Find where the given text appears and provide that cell's center as (x, y) coordinate. 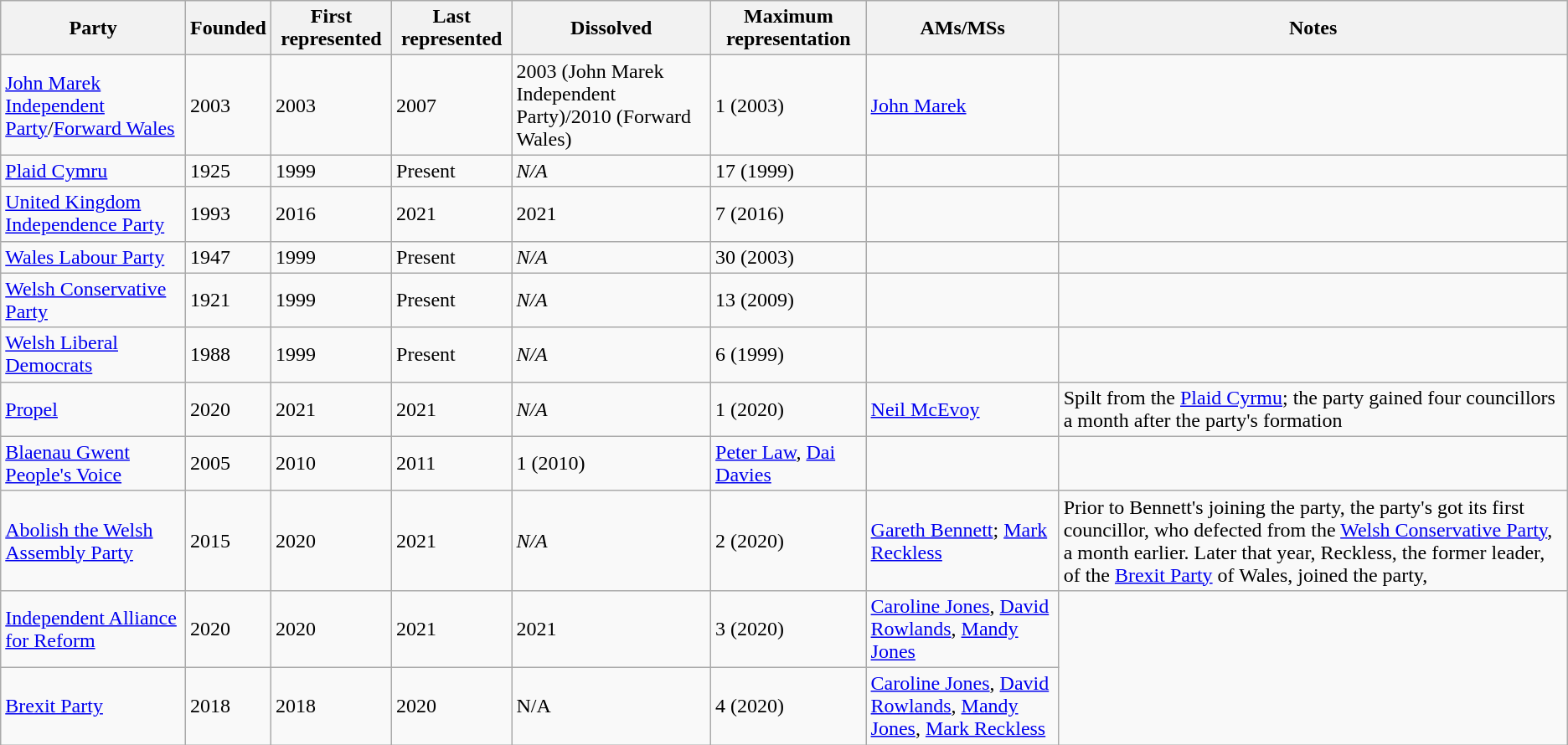
Spilt from the Plaid Cyrmu; the party gained four councillors a month after the party's formation (1313, 408)
2015 (229, 541)
Plaid Cymru (94, 171)
Propel (94, 408)
United Kingdom Independence Party (94, 214)
13 (2009) (789, 300)
Welsh Liberal Democrats (94, 355)
Neil McEvoy (962, 408)
Brexit Party (94, 706)
6 (1999) (789, 355)
John Marek (962, 105)
Dissolved (611, 28)
Caroline Jones, David Rowlands, Mandy Jones (962, 629)
Wales Labour Party (94, 257)
1921 (229, 300)
1 (2003) (789, 105)
1993 (229, 214)
Independent Alliance for Reform (94, 629)
2016 (331, 214)
17 (1999) (789, 171)
John Marek Independent Party/Forward Wales (94, 105)
2005 (229, 464)
Maximum representation (789, 28)
1 (2010) (611, 464)
Last represented (452, 28)
Welsh Conservative Party (94, 300)
1947 (229, 257)
2011 (452, 464)
4 (2020) (789, 706)
30 (2003) (789, 257)
Gareth Bennett; Mark Reckless (962, 541)
Peter Law, Dai Davies (789, 464)
2 (2020) (789, 541)
Caroline Jones, David Rowlands, Mandy Jones, Mark Reckless (962, 706)
2007 (452, 105)
Notes (1313, 28)
3 (2020) (789, 629)
Founded (229, 28)
1988 (229, 355)
2003 (John Marek Independent Party)/2010 (Forward Wales) (611, 105)
1 (2020) (789, 408)
Party (94, 28)
AMs/MSs (962, 28)
1925 (229, 171)
First represented (331, 28)
Abolish the Welsh Assembly Party (94, 541)
7 (2016) (789, 214)
2010 (331, 464)
Blaenau Gwent People's Voice (94, 464)
